Pinpoint the cell where the given text exists, returning its (X, Y) midpoint coordinate. 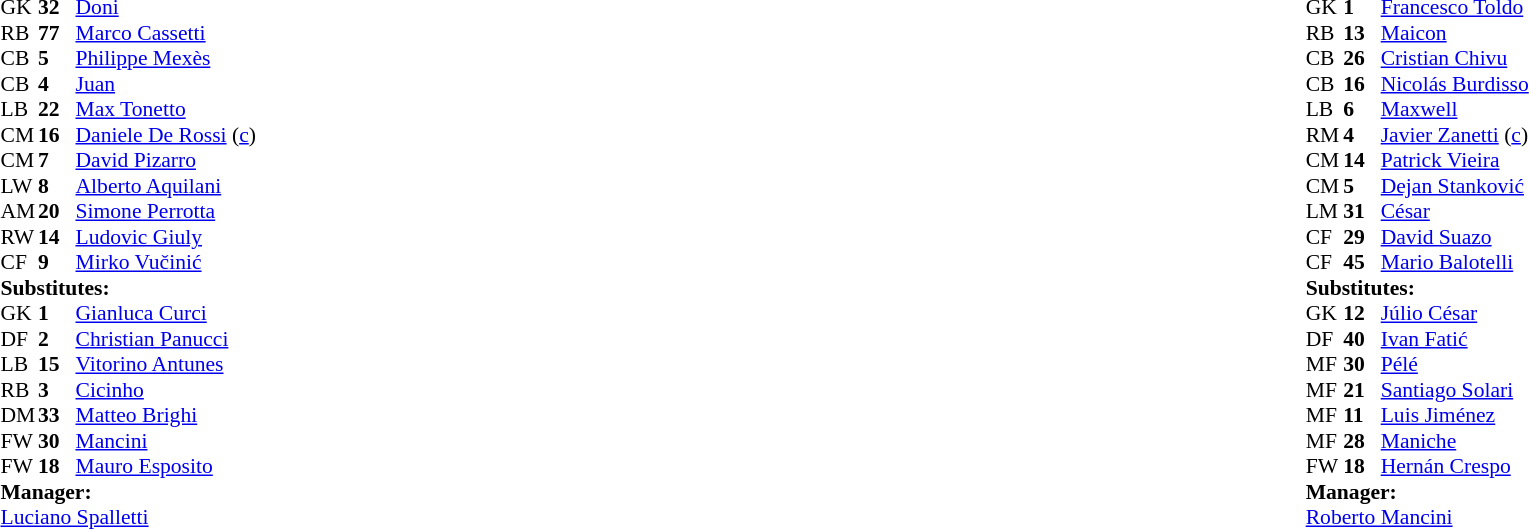
29 (1362, 237)
21 (1362, 390)
Mario Balotelli (1455, 263)
Mauro Esposito (166, 467)
8 (57, 186)
28 (1362, 441)
Philippe Mexès (166, 59)
40 (1362, 339)
Dejan Stanković (1455, 186)
Cicinho (166, 390)
2 (57, 339)
7 (57, 161)
Hernán Crespo (1455, 467)
AM (19, 211)
Mancini (166, 441)
David Pizarro (166, 161)
Simone Perrotta (166, 211)
11 (1362, 415)
DM (19, 415)
RW (19, 237)
Vitorino Antunes (166, 365)
45 (1362, 263)
Alberto Aquilani (166, 186)
9 (57, 263)
César (1455, 211)
RM (1325, 135)
Maxwell (1455, 109)
26 (1362, 59)
Cristian Chivu (1455, 59)
LW (19, 186)
12 (1362, 313)
Maniche (1455, 441)
Santiago Solari (1455, 390)
Marco Cassetti (166, 33)
LM (1325, 211)
3 (57, 390)
22 (57, 109)
Matteo Brighi (166, 415)
Juan (166, 84)
Gianluca Curci (166, 313)
Mirko Vučinić (166, 263)
Pélé (1455, 365)
Maicon (1455, 33)
Daniele De Rossi (c) (166, 135)
13 (1362, 33)
6 (1362, 109)
Ludovic Giuly (166, 237)
Júlio César (1455, 313)
31 (1362, 211)
Javier Zanetti (c) (1455, 135)
77 (57, 33)
33 (57, 415)
15 (57, 365)
Ivan Fatić (1455, 339)
Patrick Vieira (1455, 161)
Nicolás Burdisso (1455, 84)
Max Tonetto (166, 109)
1 (57, 313)
David Suazo (1455, 237)
Luis Jiménez (1455, 415)
Christian Panucci (166, 339)
20 (57, 211)
